For the text-containing cell, return its midpoint in (x, y) coordinate format. 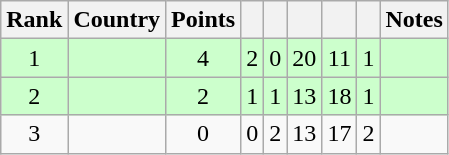
Country (117, 20)
3 (34, 134)
17 (340, 134)
18 (340, 96)
11 (340, 58)
Points (204, 20)
20 (304, 58)
Rank (34, 20)
4 (204, 58)
Notes (414, 20)
